Output the [x, y] coordinate of the center of the cell containing the given text.  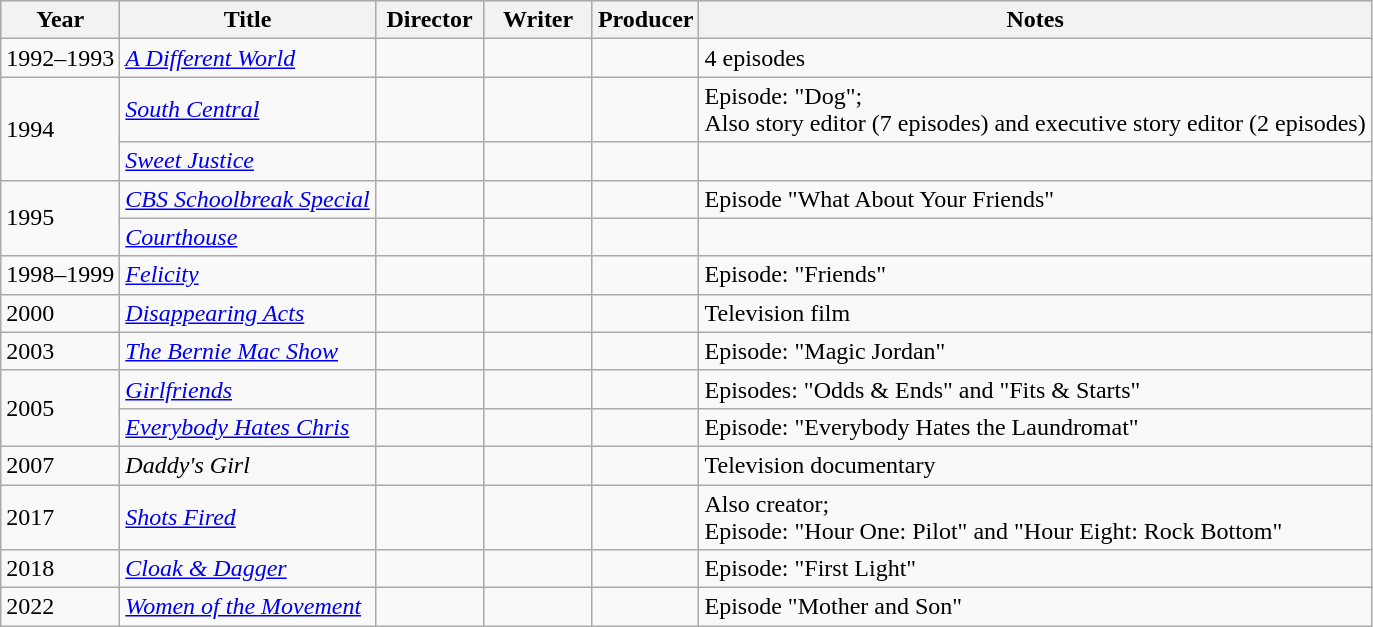
A Different World [248, 58]
Girlfriends [248, 389]
Sweet Justice [248, 161]
2003 [60, 351]
Episode "What About Your Friends" [1035, 199]
2005 [60, 408]
Cloak & Dagger [248, 569]
2000 [60, 313]
1998–1999 [60, 275]
2018 [60, 569]
Director [430, 20]
Writer [538, 20]
2017 [60, 516]
4 episodes [1035, 58]
Episode: "First Light" [1035, 569]
Disappearing Acts [248, 313]
CBS Schoolbreak Special [248, 199]
2007 [60, 465]
Episodes: "Odds & Ends" and "Fits & Starts" [1035, 389]
1994 [60, 128]
South Central [248, 110]
1995 [60, 218]
Episode: "Friends" [1035, 275]
Also creator;Episode: "Hour One: Pilot" and "Hour Eight: Rock Bottom" [1035, 516]
1992–1993 [60, 58]
Year [60, 20]
Everybody Hates Chris [248, 427]
Episode: "Dog";Also story editor (7 episodes) and executive story editor (2 episodes) [1035, 110]
Producer [646, 20]
Courthouse [248, 237]
The Bernie Mac Show [248, 351]
2022 [60, 607]
Television film [1035, 313]
Daddy's Girl [248, 465]
Notes [1035, 20]
Episode: "Everybody Hates the Laundromat" [1035, 427]
Title [248, 20]
Television documentary [1035, 465]
Felicity [248, 275]
Women of the Movement [248, 607]
Episode: "Magic Jordan" [1035, 351]
Shots Fired [248, 516]
Episode "Mother and Son" [1035, 607]
